Return the (X, Y) coordinate for the center point of the cell that contains the specified text.  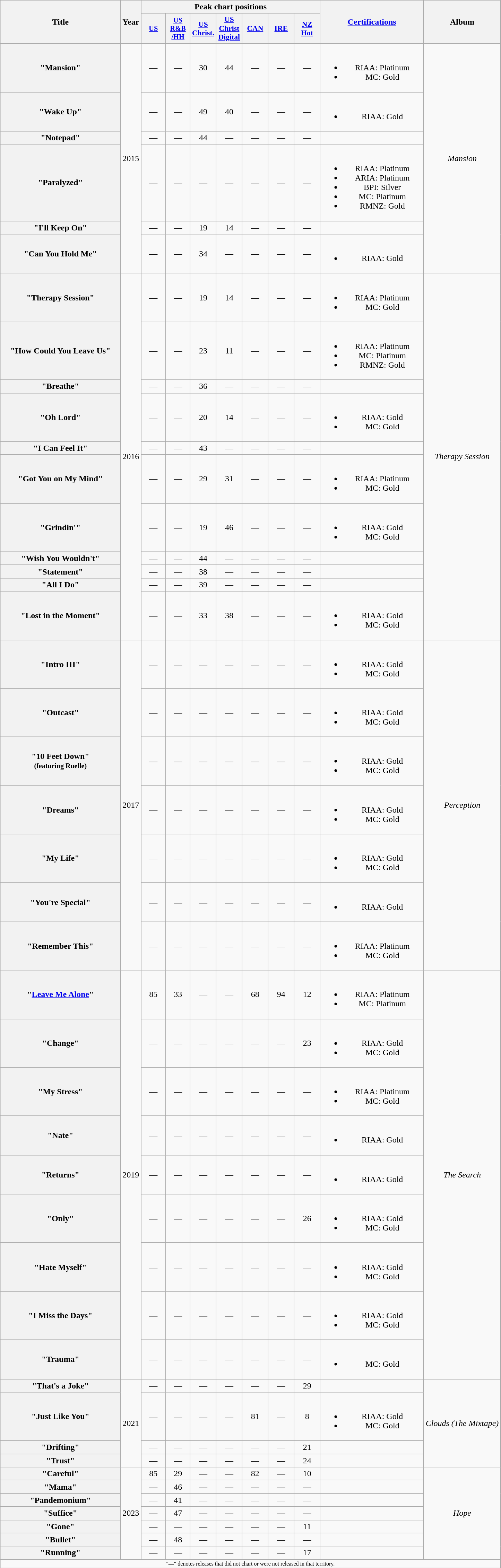
"Outcast" (60, 713)
"Gone" (60, 1526)
"Lost in the Moment" (60, 615)
43 (203, 448)
RIAA: PlatinumMC: Platinum (372, 995)
68 (255, 995)
Album (462, 22)
"My Stress" (60, 1092)
"Intro III" (60, 664)
"Mama" (60, 1487)
"Paralyzed" (60, 183)
USChrist. (203, 28)
34 (203, 254)
Mansion (462, 158)
21 (307, 1447)
"Notepad" (60, 138)
81 (255, 1417)
"Trust" (60, 1461)
8 (307, 1417)
17 (307, 1553)
"Just Like You" (60, 1417)
"Pandemonium" (60, 1500)
"Oh Lord" (60, 417)
"Dreams" (60, 810)
CAN (255, 28)
31 (229, 479)
Title (60, 22)
Year (131, 22)
"Drifting" (60, 1447)
RIAA: PlatinumMC: PlatinumRMNZ: Gold (372, 351)
"Trauma" (60, 1359)
"Grindin'" (60, 527)
36 (203, 386)
30 (203, 68)
Clouds (The Mixtape) (462, 1423)
39 (203, 585)
41 (178, 1500)
"Mansion" (60, 68)
"I'll Keep On" (60, 228)
"Returns" (60, 1175)
2016 (131, 457)
The Search (462, 1175)
"Remember This" (60, 946)
"Therapy Session" (60, 298)
47 (178, 1513)
"Can You Hold Me" (60, 254)
"Only" (60, 1218)
49 (203, 112)
48 (178, 1540)
RIAA: PlatinumARIA: PlatinumBPI: SilverMC: PlatinumRMNZ: Gold (372, 183)
USR&B/HH (178, 28)
MC: Gold (372, 1359)
"That's a Joke" (60, 1386)
"Leave Me Alone" (60, 995)
"Bullet" (60, 1540)
2017 (131, 805)
2019 (131, 1175)
"10 Feet Down"(featuring Ruelle) (60, 761)
"All I Do" (60, 585)
"Wake Up" (60, 112)
10 (307, 1474)
US (153, 28)
"Statement" (60, 571)
"Change" (60, 1043)
Peak chart positions (231, 7)
2015 (131, 158)
"You're Special" (60, 902)
2021 (131, 1423)
USChristDigital (229, 28)
"Got You on My Mind" (60, 479)
Perception (462, 805)
Hope (462, 1513)
"Running" (60, 1553)
IRE (281, 28)
Certifications (372, 22)
"I Miss the Days" (60, 1315)
82 (255, 1474)
"I Can Feel It" (60, 448)
94 (281, 995)
NZHot (307, 28)
40 (229, 112)
"Hate Myself" (60, 1267)
"Wish You Wouldn't" (60, 558)
"Nate" (60, 1135)
"My Life" (60, 858)
"How Could You Leave Us" (60, 351)
2023 (131, 1513)
"Breathe" (60, 386)
"Careful" (60, 1474)
20 (203, 417)
"Suffice" (60, 1513)
26 (307, 1218)
24 (307, 1461)
Therapy Session (462, 457)
12 (307, 995)
"—" denotes releases that did not chart or were not released in that territory. (250, 1563)
